Detect which cell encompasses the target text, then output its [x, y] center coordinate. 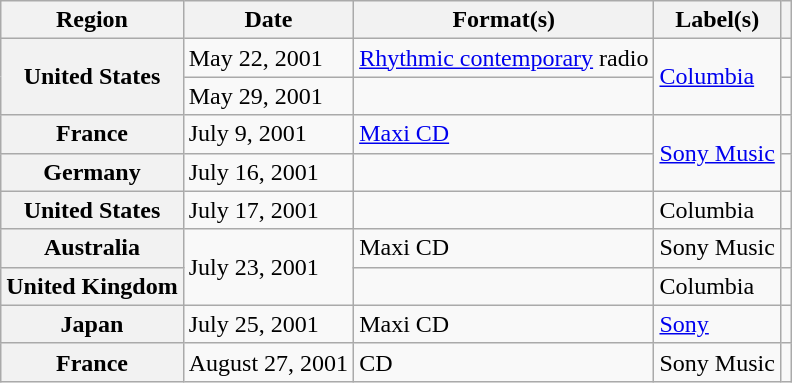
Format(s) [504, 20]
July 9, 2001 [268, 134]
Sony [717, 324]
Rhythmic contemporary radio [504, 58]
May 22, 2001 [268, 58]
Date [268, 20]
United Kingdom [92, 286]
Australia [92, 248]
July 17, 2001 [268, 210]
CD [504, 362]
July 25, 2001 [268, 324]
Germany [92, 172]
Label(s) [717, 20]
July 16, 2001 [268, 172]
July 23, 2001 [268, 267]
Japan [92, 324]
May 29, 2001 [268, 96]
Region [92, 20]
August 27, 2001 [268, 362]
